Extract the (x, y) coordinate from the center of the cell holding the provided text.  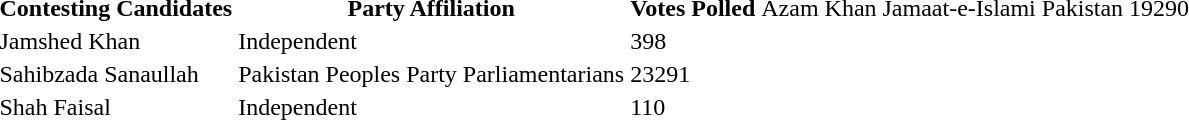
Independent (432, 41)
398 (693, 41)
23291 (693, 74)
Pakistan Peoples Party Parliamentarians (432, 74)
